Determine the [X, Y] coordinate at the center of the cell enclosing the given text.  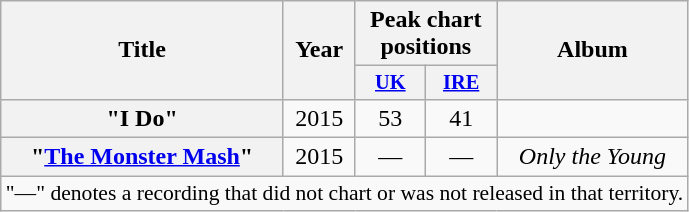
"I Do" [142, 118]
Peak chart positions [426, 34]
Title [142, 50]
Only the Young [593, 157]
41 [462, 118]
UK [390, 83]
Album [593, 50]
53 [390, 118]
IRE [462, 83]
"The Monster Mash" [142, 157]
Year [319, 50]
"—" denotes a recording that did not chart or was not released in that territory. [345, 194]
